Output the [X, Y] coordinate of the center of the cell containing the given text.  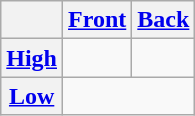
High [32, 58]
Back [164, 20]
Low [32, 96]
Front [98, 20]
